Find where the given text appears and provide that cell's center as (x, y) coordinate. 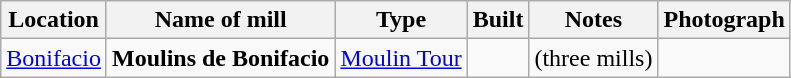
Type (401, 20)
Moulin Tour (401, 58)
Bonifacio (54, 58)
Location (54, 20)
Notes (594, 20)
(three mills) (594, 58)
Built (498, 20)
Moulins de Bonifacio (220, 58)
Name of mill (220, 20)
Photograph (724, 20)
